Search for the cell housing the specified text and yield its (x, y) center coordinate. 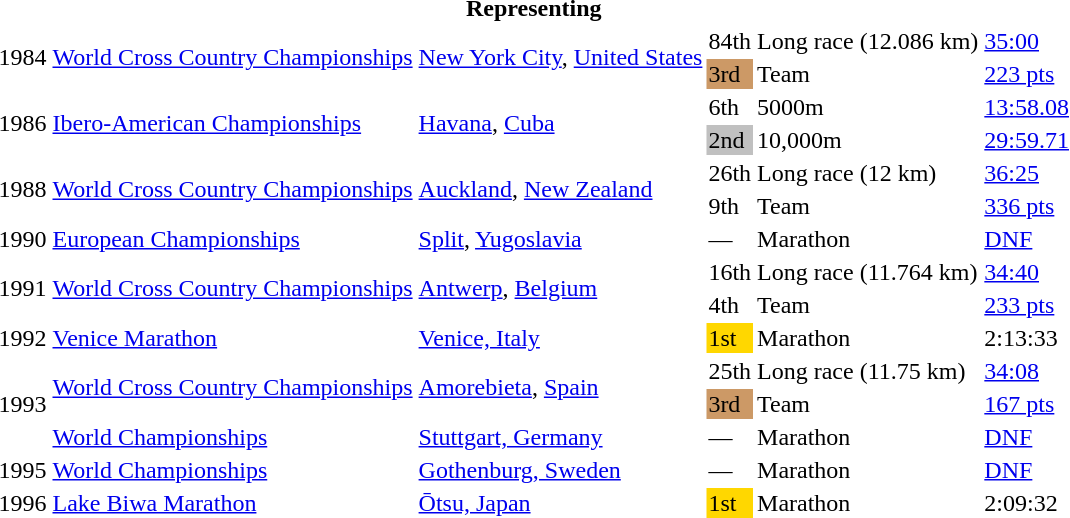
5000m (868, 107)
Stuttgart, Germany (560, 437)
25th (730, 371)
84th (730, 41)
Venice Marathon (232, 338)
Antwerp, Belgium (560, 288)
Auckland, New Zealand (560, 190)
Lake Biwa Marathon (232, 503)
Long race (11.75 km) (868, 371)
European Championships (232, 239)
16th (730, 272)
Havana, Cuba (560, 124)
Gothenburg, Sweden (560, 470)
4th (730, 305)
9th (730, 206)
Split, Yugoslavia (560, 239)
Ōtsu, Japan (560, 503)
New York City, United States (560, 58)
Long race (12 km) (868, 173)
Venice, Italy (560, 338)
2nd (730, 140)
Long race (11.764 km) (868, 272)
10,000m (868, 140)
Amorebieta, Spain (560, 388)
26th (730, 173)
6th (730, 107)
Ibero-American Championships (232, 124)
Long race (12.086 km) (868, 41)
